Output the (X, Y) coordinate of the center of the cell containing the given text.  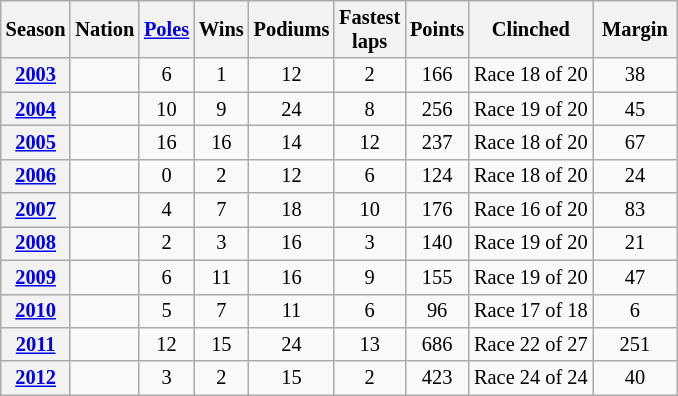
166 (437, 75)
Race 24 of 24 (530, 378)
2011 (36, 344)
1 (222, 75)
2010 (36, 311)
Season (36, 29)
Fastest laps (370, 29)
2004 (36, 109)
124 (437, 176)
0 (166, 176)
40 (636, 378)
21 (636, 243)
Margin (636, 29)
18 (292, 210)
4 (166, 210)
83 (636, 210)
2003 (36, 75)
Poles (166, 29)
Nation (104, 29)
14 (292, 142)
251 (636, 344)
38 (636, 75)
686 (437, 344)
Wins (222, 29)
Race 17 of 18 (530, 311)
Race 16 of 20 (530, 210)
423 (437, 378)
Race 22 of 27 (530, 344)
47 (636, 277)
96 (437, 311)
155 (437, 277)
8 (370, 109)
256 (437, 109)
2009 (36, 277)
Points (437, 29)
Podiums (292, 29)
2007 (36, 210)
237 (437, 142)
Clinched (530, 29)
2006 (36, 176)
13 (370, 344)
140 (437, 243)
5 (166, 311)
2012 (36, 378)
45 (636, 109)
176 (437, 210)
67 (636, 142)
2005 (36, 142)
2008 (36, 243)
